Detect which cell encompasses the target text, then output its [x, y] center coordinate. 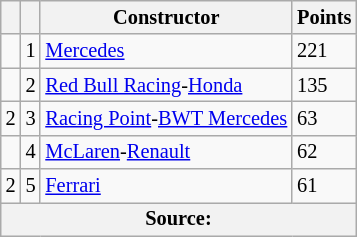
221 [324, 51]
62 [324, 152]
Source: [178, 219]
McLaren-Renault [166, 152]
Red Bull Racing-Honda [166, 85]
Mercedes [166, 51]
5 [31, 186]
Points [324, 17]
61 [324, 186]
Ferrari [166, 186]
63 [324, 118]
4 [31, 152]
Racing Point-BWT Mercedes [166, 118]
1 [31, 51]
Constructor [166, 17]
135 [324, 85]
3 [31, 118]
